Return the (x, y) coordinate for the center point of the cell that contains the specified text.  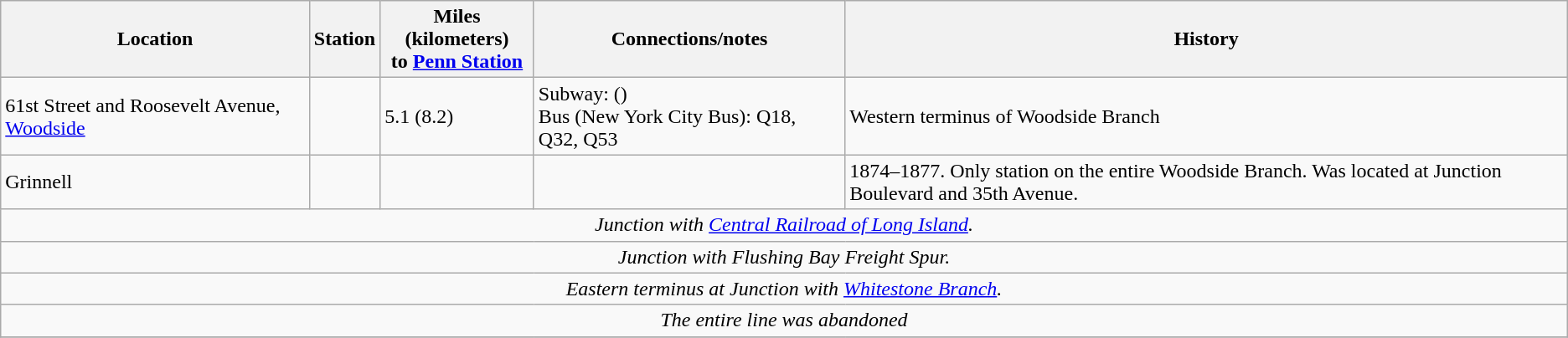
Miles (kilometers)to Penn Station (457, 39)
Station (344, 39)
Grinnell (156, 182)
Eastern terminus at Junction with Whitestone Branch. (784, 289)
1874–1877. Only station on the entire Woodside Branch. Was located at Junction Boulevard and 35th Avenue. (1206, 182)
The entire line was abandoned (784, 320)
Connections/notes (689, 39)
History (1206, 39)
Subway: ()Bus (New York City Bus): Q18, Q32, Q53 (689, 116)
Junction with Central Railroad of Long Island. (784, 225)
Location (156, 39)
61st Street and Roosevelt Avenue, Woodside (156, 116)
Western terminus of Woodside Branch (1206, 116)
5.1 (8.2) (457, 116)
Junction with Flushing Bay Freight Spur. (784, 257)
